Identify which cell holds the provided text, then report its [x, y] central coordinate. 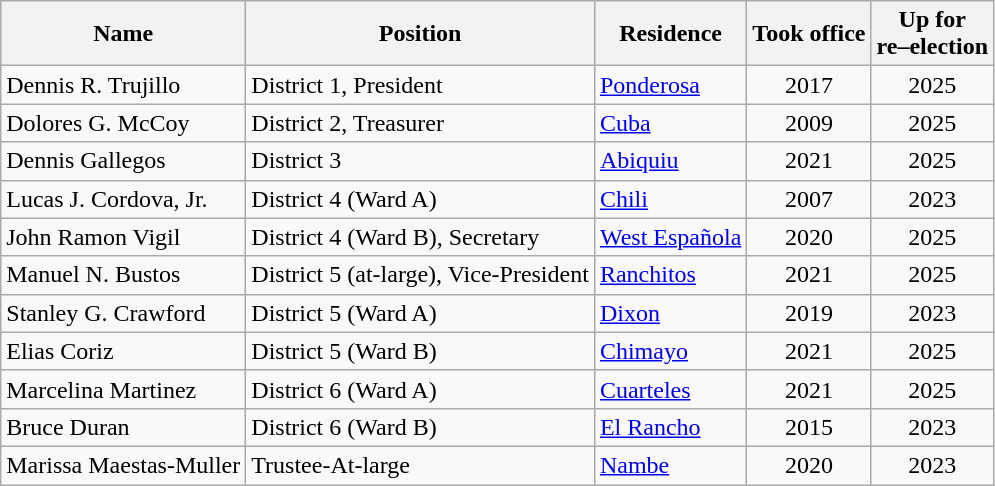
El Rancho [670, 427]
District 1, President [420, 85]
2007 [809, 199]
Marcelina Martinez [124, 389]
Took office [809, 34]
Lucas J. Cordova, Jr. [124, 199]
Manuel N. Bustos [124, 275]
Dennis R. Trujillo [124, 85]
Cuarteles [670, 389]
District 4 (Ward A) [420, 199]
District 6 (Ward B) [420, 427]
2015 [809, 427]
Cuba [670, 123]
District 5 (Ward B) [420, 351]
District 2, Treasurer [420, 123]
District 4 (Ward B), Secretary [420, 237]
Dixon [670, 313]
Abiquiu [670, 161]
2009 [809, 123]
Name [124, 34]
Ponderosa [670, 85]
District 5 (Ward A) [420, 313]
West Española [670, 237]
Chimayo [670, 351]
Position [420, 34]
Dolores G. McCoy [124, 123]
Residence [670, 34]
Dennis Gallegos [124, 161]
Stanley G. Crawford [124, 313]
Elias Coriz [124, 351]
2017 [809, 85]
Marissa Maestas-Muller [124, 465]
Chili [670, 199]
Bruce Duran [124, 427]
Nambe [670, 465]
District 5 (at-large), Vice-President [420, 275]
Up forre–election [932, 34]
District 6 (Ward A) [420, 389]
District 3 [420, 161]
2019 [809, 313]
Trustee-At-large [420, 465]
Ranchitos [670, 275]
John Ramon Vigil [124, 237]
